Output the [X, Y] coordinate of the center of the cell containing the given text.  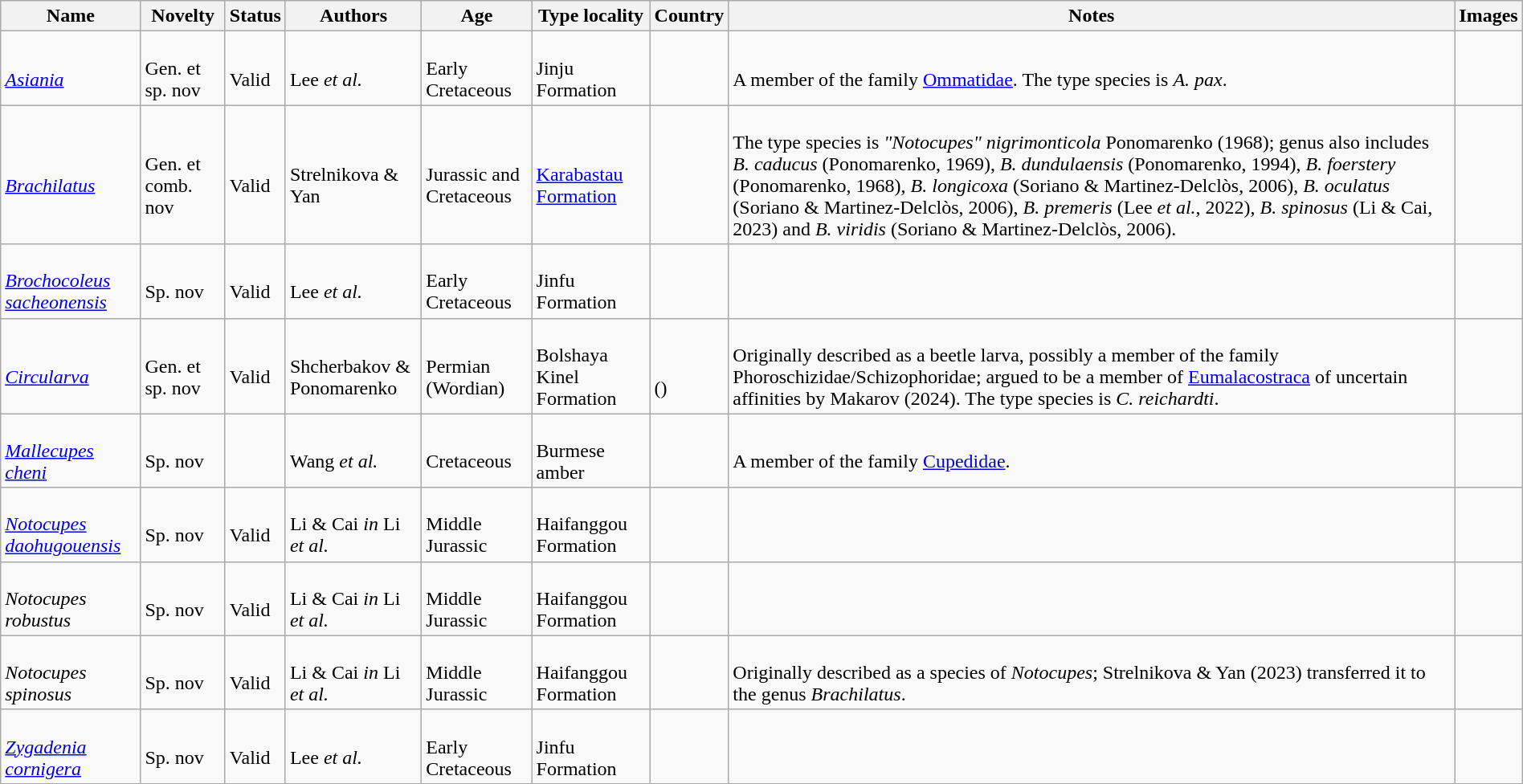
Zygadenia cornigera [71, 746]
Jurassic and Cretaceous [477, 175]
Authors [353, 16]
Jinju Formation [591, 68]
Strelnikova & Yan [353, 175]
() [689, 366]
Circularva [71, 366]
Originally described as a species of Notocupes; Strelnikova & Yan (2023) transferred it to the genus Brachilatus. [1092, 672]
Cretaceous [477, 451]
Shcherbakov & Ponomarenko [353, 366]
Wang et al. [353, 451]
Images [1488, 16]
Asiania [71, 68]
Brochocoleus sacheonensis [71, 281]
Country [689, 16]
Bolshaya Kinel Formation [591, 366]
Novelty [183, 16]
Gen. et comb. nov [183, 175]
Type locality [591, 16]
Status [255, 16]
Brachilatus [71, 175]
Permian (Wordian) [477, 366]
Name [71, 16]
Age [477, 16]
Notocupes spinosus [71, 672]
A member of the family Cupedidae. [1092, 451]
Mallecupes cheni [71, 451]
Notocupes daohugouensis [71, 525]
Karabastau Formation [591, 175]
A member of the family Ommatidae. The type species is A. pax. [1092, 68]
Notes [1092, 16]
Notocupes robustus [71, 598]
Burmese amber [591, 451]
